Find where the given text appears and provide that cell's center as (X, Y) coordinate. 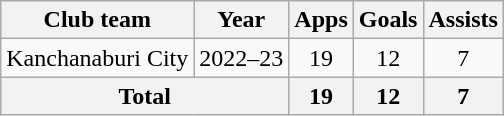
Kanchanaburi City (98, 58)
Apps (321, 20)
Club team (98, 20)
Goals (388, 20)
Total (145, 96)
Assists (463, 20)
Year (242, 20)
2022–23 (242, 58)
